Find where the given text appears and provide that cell's center as (x, y) coordinate. 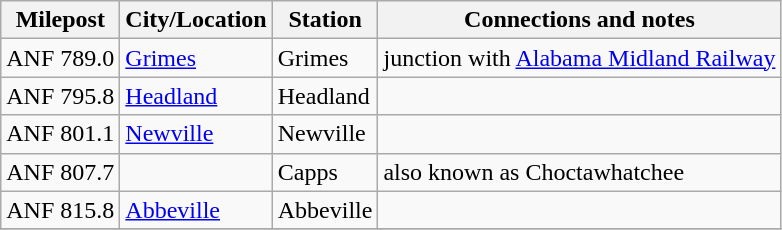
ANF 815.8 (60, 210)
Milepost (60, 20)
ANF 795.8 (60, 96)
junction with Alabama Midland Railway (580, 58)
also known as Choctawhatchee (580, 172)
Connections and notes (580, 20)
ANF 807.7 (60, 172)
Station (325, 20)
Capps (325, 172)
ANF 789.0 (60, 58)
ANF 801.1 (60, 134)
City/Location (196, 20)
